Return the (X, Y) coordinate for the center point of the cell that contains the specified text.  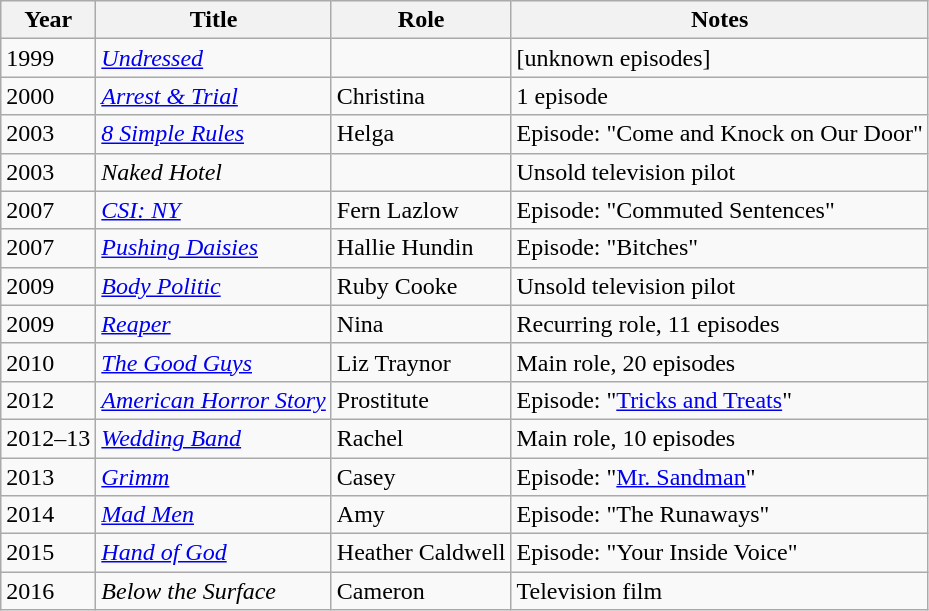
Main role, 10 episodes (720, 438)
Casey (421, 477)
2015 (48, 553)
[unknown episodes] (720, 58)
Episode: "Come and Knock on Our Door" (720, 134)
2016 (48, 591)
2014 (48, 515)
Grimm (214, 477)
Rachel (421, 438)
The Good Guys (214, 362)
CSI: NY (214, 210)
2013 (48, 477)
Episode: "Bitches" (720, 248)
Television film (720, 591)
Episode: "Commuted Sentences" (720, 210)
Notes (720, 20)
Recurring role, 11 episodes (720, 324)
Helga (421, 134)
Fern Lazlow (421, 210)
2010 (48, 362)
Ruby Cooke (421, 286)
Undressed (214, 58)
Christina (421, 96)
Heather Caldwell (421, 553)
Role (421, 20)
Episode: "Your Inside Voice" (720, 553)
Year (48, 20)
Episode: "The Runaways" (720, 515)
Amy (421, 515)
Hallie Hundin (421, 248)
Title (214, 20)
Nina (421, 324)
Pushing Daisies (214, 248)
Episode: "Mr. Sandman" (720, 477)
1999 (48, 58)
Episode: "Tricks and Treats" (720, 400)
Hand of God (214, 553)
Reaper (214, 324)
2000 (48, 96)
American Horror Story (214, 400)
Body Politic (214, 286)
Naked Hotel (214, 172)
Mad Men (214, 515)
2012 (48, 400)
Liz Traynor (421, 362)
Main role, 20 episodes (720, 362)
8 Simple Rules (214, 134)
1 episode (720, 96)
Prostitute (421, 400)
2012–13 (48, 438)
Wedding Band (214, 438)
Below the Surface (214, 591)
Arrest & Trial (214, 96)
Cameron (421, 591)
